For the text-containing cell, return its midpoint in (x, y) coordinate format. 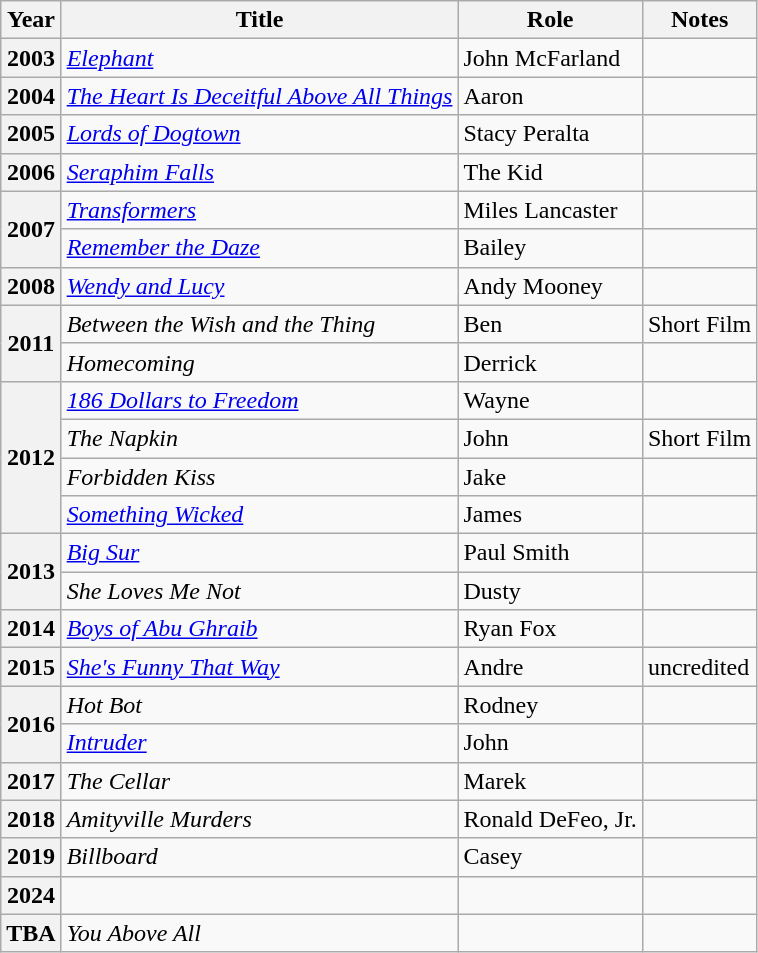
Marek (550, 781)
Elephant (260, 58)
James (550, 515)
2014 (31, 629)
2018 (31, 819)
Ryan Fox (550, 629)
Aaron (550, 96)
Bailey (550, 248)
Year (31, 20)
2004 (31, 96)
Seraphim Falls (260, 172)
Ben (550, 324)
Something Wicked (260, 515)
2003 (31, 58)
Andre (550, 667)
Role (550, 20)
Billboard (260, 857)
She Loves Me Not (260, 591)
uncredited (699, 667)
The Napkin (260, 438)
Transformers (260, 210)
The Cellar (260, 781)
2006 (31, 172)
Forbidden Kiss (260, 477)
You Above All (260, 933)
Dusty (550, 591)
Andy Mooney (550, 286)
Wayne (550, 400)
2011 (31, 343)
Homecoming (260, 362)
Amityville Murders (260, 819)
2005 (31, 134)
Remember the Daze (260, 248)
Lords of Dogtown (260, 134)
Hot Bot (260, 705)
Ronald DeFeo, Jr. (550, 819)
Wendy and Lucy (260, 286)
The Heart Is Deceitful Above All Things (260, 96)
The Kid (550, 172)
Title (260, 20)
John McFarland (550, 58)
Casey (550, 857)
2016 (31, 724)
2017 (31, 781)
Notes (699, 20)
2019 (31, 857)
Between the Wish and the Thing (260, 324)
Boys of Abu Ghraib (260, 629)
Big Sur (260, 553)
Jake (550, 477)
Stacy Peralta (550, 134)
Intruder (260, 743)
2015 (31, 667)
2013 (31, 572)
TBA (31, 933)
Rodney (550, 705)
Derrick (550, 362)
Miles Lancaster (550, 210)
2007 (31, 229)
She's Funny That Way (260, 667)
2008 (31, 286)
Paul Smith (550, 553)
2024 (31, 895)
186 Dollars to Freedom (260, 400)
2012 (31, 457)
